Output the (x, y) coordinate of the center of the cell containing the given text.  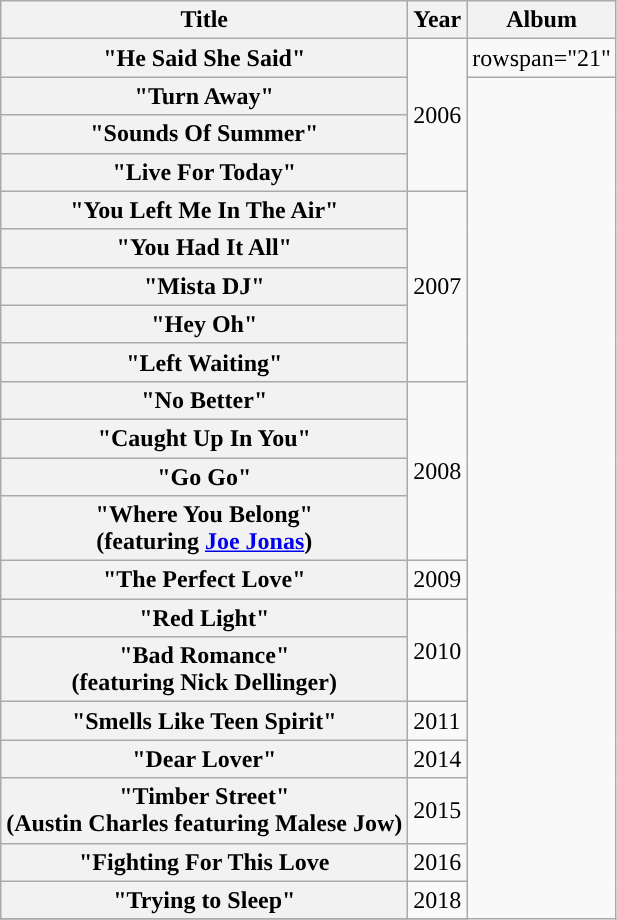
2018 (438, 900)
2014 (438, 759)
"Bad Romance"(featuring Nick Dellinger) (204, 670)
"Red Light" (204, 618)
"Smells Like Teen Spirit" (204, 721)
"Sounds Of Summer" (204, 134)
"Hey Oh" (204, 324)
"Timber Street"(Austin Charles featuring Malese Jow) (204, 810)
2016 (438, 862)
"Caught Up In You" (204, 438)
2007 (438, 286)
"Fighting For This Love (204, 862)
"He Said She Said" (204, 58)
"Live For Today" (204, 172)
"Go Go" (204, 477)
Title (204, 20)
2006 (438, 115)
rowspan="21" (542, 58)
2010 (438, 650)
"No Better" (204, 400)
"Where You Belong"(featuring Joe Jonas) (204, 528)
"You Had It All" (204, 248)
"Turn Away" (204, 96)
Year (438, 20)
2009 (438, 580)
2011 (438, 721)
2015 (438, 810)
Album (542, 20)
"Trying to Sleep" (204, 900)
"You Left Me In The Air" (204, 210)
"Left Waiting" (204, 362)
"The Perfect Love" (204, 580)
"Mista DJ" (204, 286)
2008 (438, 470)
"Dear Lover" (204, 759)
